Identify which cell holds the provided text, then report its [X, Y] central coordinate. 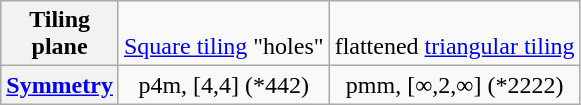
Symmetry [60, 85]
flattened triangular tiling [454, 34]
Square tiling "holes" [224, 34]
Tilingplane [60, 34]
pmm, [∞,2,∞] (*2222) [454, 85]
p4m, [4,4] (*442) [224, 85]
